Return [x, y] of the center of cell containing provided text 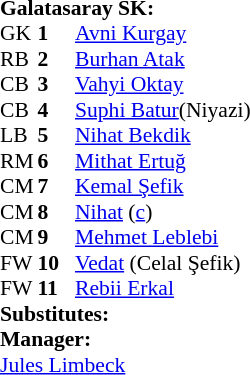
6 [57, 161]
9 [57, 237]
RB [19, 59]
2 [57, 59]
LB [19, 135]
5 [57, 135]
8 [57, 212]
10 [57, 263]
4 [57, 110]
11 [57, 289]
1 [57, 33]
GK [19, 33]
RM [19, 161]
3 [57, 85]
7 [57, 187]
